Search for the cell housing the specified text and yield its (X, Y) center coordinate. 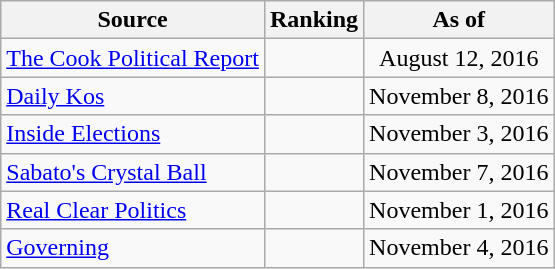
As of (459, 20)
November 3, 2016 (459, 134)
Source (133, 20)
August 12, 2016 (459, 58)
November 8, 2016 (459, 96)
The Cook Political Report (133, 58)
Daily Kos (133, 96)
November 7, 2016 (459, 172)
Inside Elections (133, 134)
Governing (133, 248)
Real Clear Politics (133, 210)
November 1, 2016 (459, 210)
November 4, 2016 (459, 248)
Sabato's Crystal Ball (133, 172)
Ranking (314, 20)
